Extract the [x, y] coordinate from the center of the cell holding the provided text.  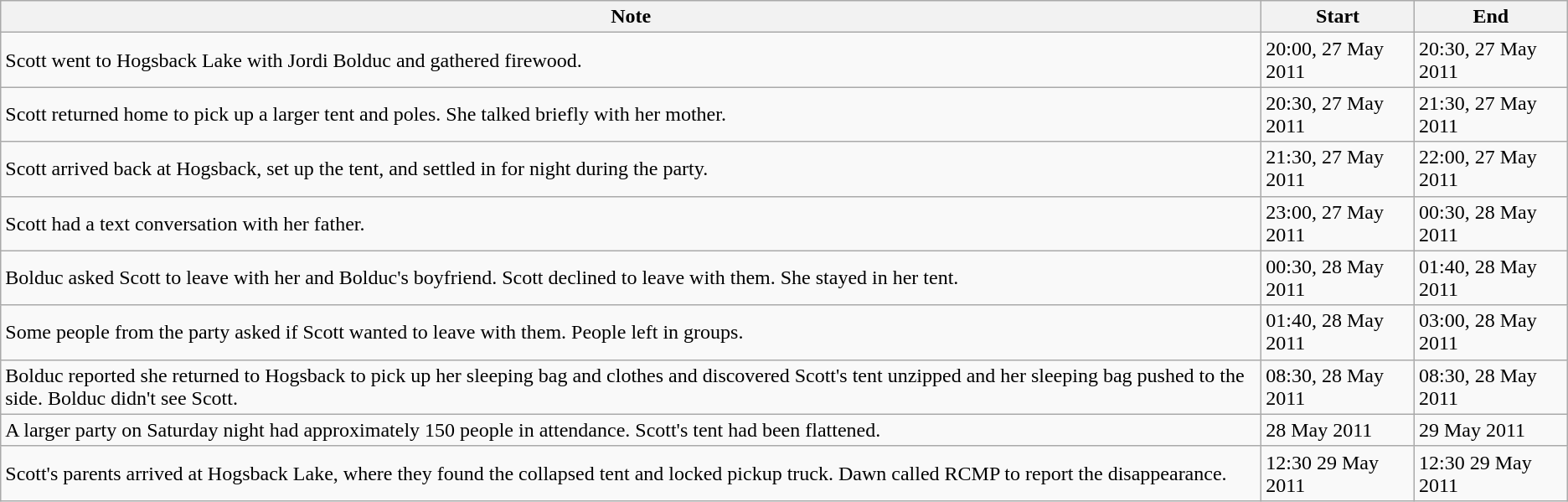
Scott had a text conversation with her father. [632, 223]
Some people from the party asked if Scott wanted to leave with them. People left in groups. [632, 332]
22:00, 27 May 2011 [1491, 169]
Scott's parents arrived at Hogsback Lake, where they found the collapsed tent and locked pickup truck. Dawn called RCMP to report the disappearance. [632, 473]
23:00, 27 May 2011 [1338, 223]
Scott went to Hogsback Lake with Jordi Bolduc and gathered firewood. [632, 60]
Scott arrived back at Hogsback, set up the tent, and settled in for night during the party. [632, 169]
Start [1338, 17]
28 May 2011 [1338, 430]
Scott returned home to pick up a larger tent and poles. She talked briefly with her mother. [632, 114]
End [1491, 17]
Bolduc asked Scott to leave with her and Bolduc's boyfriend. Scott declined to leave with them. She stayed in her tent. [632, 278]
29 May 2011 [1491, 430]
03:00, 28 May 2011 [1491, 332]
Note [632, 17]
A larger party on Saturday night had approximately 150 people in attendance. Scott's tent had been flattened. [632, 430]
20:00, 27 May 2011 [1338, 60]
